Extract the [x, y] coordinate from the center of the cell holding the provided text.  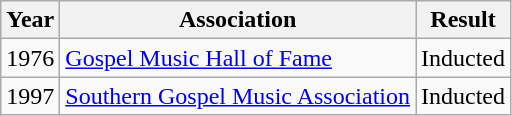
1976 [30, 58]
1997 [30, 96]
Gospel Music Hall of Fame [238, 58]
Association [238, 20]
Result [464, 20]
Southern Gospel Music Association [238, 96]
Year [30, 20]
